Find where the given text appears and provide that cell's center as (x, y) coordinate. 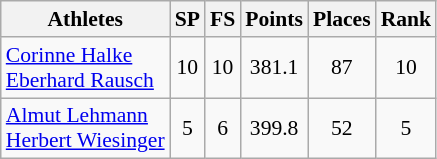
52 (342, 128)
Athletes (86, 19)
Almut LehmannHerbert Wiesinger (86, 128)
Rank (406, 19)
FS (222, 19)
Corinne HalkeEberhard Rausch (86, 68)
87 (342, 68)
Places (342, 19)
SP (188, 19)
6 (222, 128)
399.8 (274, 128)
381.1 (274, 68)
Points (274, 19)
